Search for the cell housing the specified text and yield its [X, Y] center coordinate. 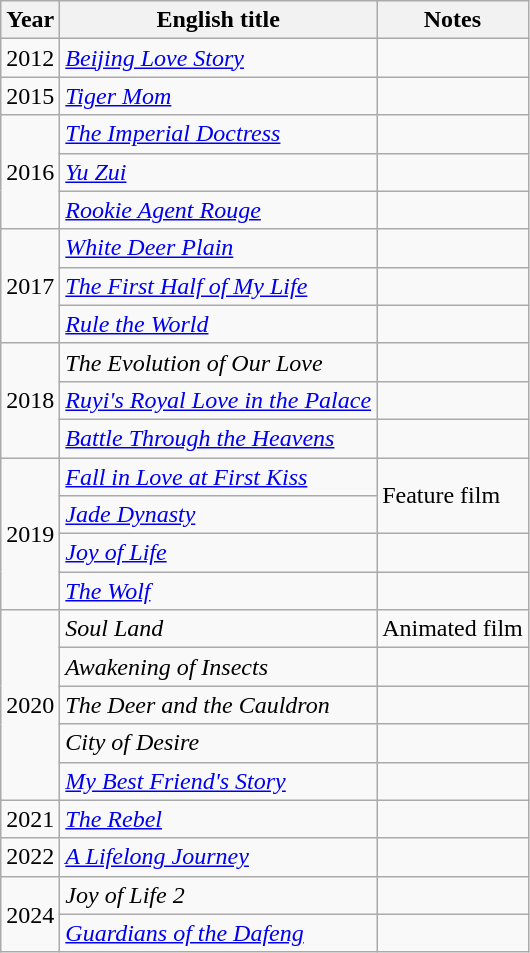
2020 [30, 705]
2012 [30, 58]
Feature film [453, 496]
Animated film [453, 629]
The Rebel [218, 819]
Notes [453, 20]
Joy of Life 2 [218, 895]
Ruyi's Royal Love in the Palace [218, 400]
Awakening of Insects [218, 667]
Tiger Mom [218, 96]
The Imperial Doctress [218, 134]
Jade Dynasty [218, 515]
The Wolf [218, 591]
2024 [30, 914]
Soul Land [218, 629]
Yu Zui [218, 172]
White Deer Plain [218, 248]
2022 [30, 857]
English title [218, 20]
2021 [30, 819]
2017 [30, 286]
Battle Through the Heavens [218, 438]
City of Desire [218, 743]
Guardians of the Dafeng [218, 933]
The Evolution of Our Love [218, 362]
My Best Friend's Story [218, 781]
Rookie Agent Rouge [218, 210]
Beijing Love Story [218, 58]
Joy of Life [218, 553]
2019 [30, 534]
A Lifelong Journey [218, 857]
Fall in Love at First Kiss [218, 477]
The Deer and the Cauldron [218, 705]
Year [30, 20]
2015 [30, 96]
The First Half of My Life [218, 286]
Rule the World [218, 324]
2016 [30, 172]
2018 [30, 400]
